Capture the cell that displays the provided text and extract its [x, y] central coordinate. 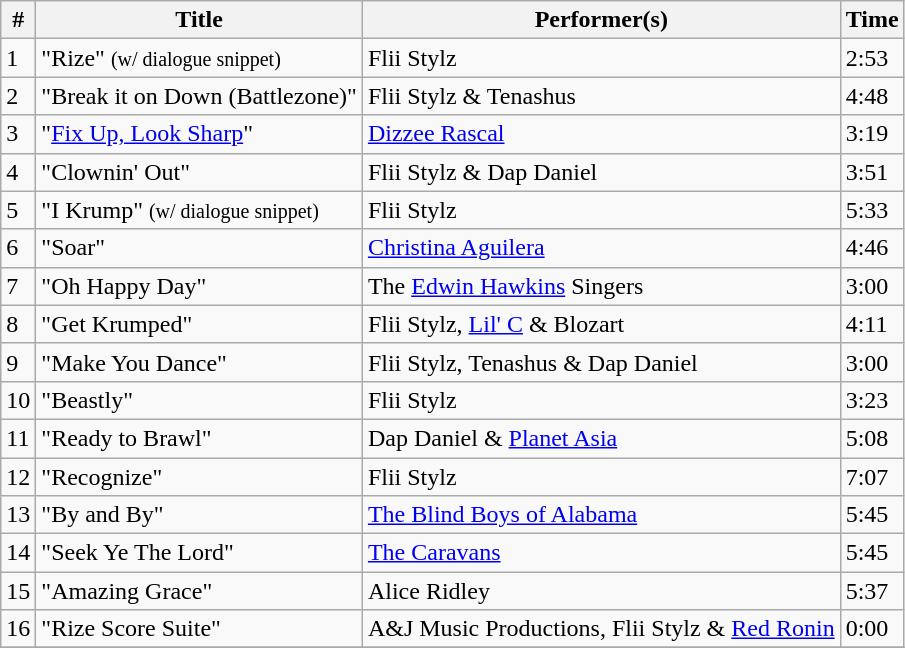
"Ready to Brawl" [200, 438]
Flii Stylz & Dap Daniel [601, 172]
"Seek Ye The Lord" [200, 553]
Flii Stylz & Tenashus [601, 96]
3:51 [872, 172]
"Recognize" [200, 477]
8 [18, 324]
A&J Music Productions, Flii Stylz & Red Ronin [601, 629]
"Amazing Grace" [200, 591]
"Soar" [200, 248]
4:46 [872, 248]
Alice Ridley [601, 591]
14 [18, 553]
# [18, 20]
Christina Aguilera [601, 248]
4:48 [872, 96]
"Rize Score Suite" [200, 629]
15 [18, 591]
2 [18, 96]
"Rize" (w/ dialogue snippet) [200, 58]
Flii Stylz, Tenashus & Dap Daniel [601, 362]
Performer(s) [601, 20]
3:19 [872, 134]
9 [18, 362]
The Edwin Hawkins Singers [601, 286]
"Get Krumped" [200, 324]
Title [200, 20]
5:33 [872, 210]
1 [18, 58]
13 [18, 515]
3:23 [872, 400]
Dap Daniel & Planet Asia [601, 438]
7 [18, 286]
The Caravans [601, 553]
2:53 [872, 58]
11 [18, 438]
Time [872, 20]
"Make You Dance" [200, 362]
"Clownin' Out" [200, 172]
7:07 [872, 477]
Flii Stylz, Lil' C & Blozart [601, 324]
5:37 [872, 591]
"Beastly" [200, 400]
4 [18, 172]
5:08 [872, 438]
"Fix Up, Look Sharp" [200, 134]
0:00 [872, 629]
5 [18, 210]
The Blind Boys of Alabama [601, 515]
12 [18, 477]
3 [18, 134]
"Oh Happy Day" [200, 286]
4:11 [872, 324]
Dizzee Rascal [601, 134]
6 [18, 248]
10 [18, 400]
"Break it on Down (Battlezone)" [200, 96]
"By and By" [200, 515]
16 [18, 629]
"I Krump" (w/ dialogue snippet) [200, 210]
